Capture the cell that displays the provided text and extract its (X, Y) central coordinate. 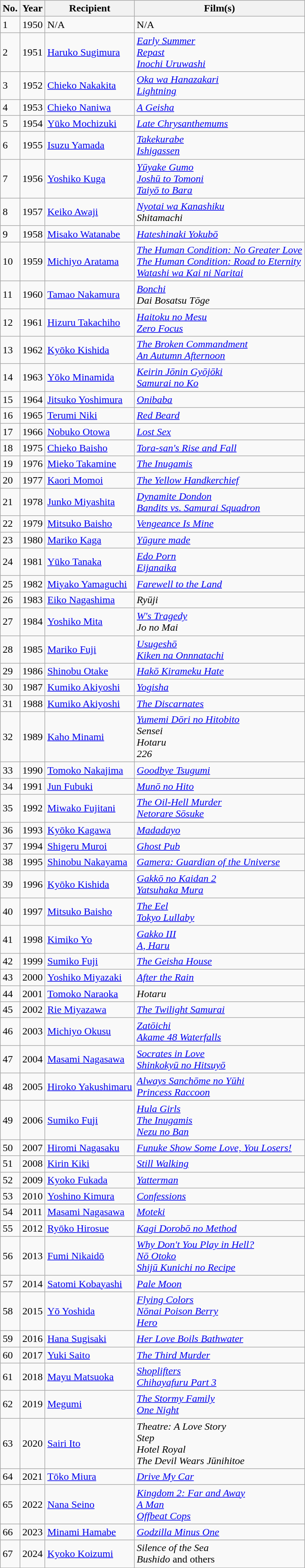
50 (10, 1148)
Yogisha (219, 688)
46 (10, 1031)
Tōko Miura (90, 1477)
Edo PornEijanaika (219, 562)
64 (10, 1477)
1958 (32, 234)
Shinobu Nakayama (90, 862)
2007 (32, 1148)
Jun Fubuki (90, 786)
23 (10, 540)
2000 (32, 977)
No. (10, 8)
1963 (32, 377)
29 (10, 671)
The Twilight Samurai (219, 1010)
6 (10, 145)
Still Walking (219, 1164)
1979 (32, 524)
1978 (32, 502)
2017 (32, 1355)
Jitsuko Yoshimura (90, 400)
Film(s) (219, 8)
34 (10, 786)
The Broken CommandmentAn Autumn Afternoon (219, 350)
ZatōichiAkame 48 Waterfalls (219, 1031)
28 (10, 649)
19 (10, 464)
Kagi Dorobō no Method (219, 1228)
Flying ColorsNōnai Poison BerryHero (219, 1311)
44 (10, 994)
60 (10, 1355)
57 (10, 1283)
1952 (32, 86)
2012 (32, 1228)
40 (10, 912)
Yoshiko Miyazaki (90, 977)
1966 (32, 432)
TakekurabeIshigassen (219, 145)
Moteki (219, 1212)
43 (10, 977)
1993 (32, 830)
Yō Yoshida (90, 1311)
Pale Moon (219, 1283)
2003 (32, 1031)
UsugeshōKiken na Onnnatachi (219, 649)
The Oil-Hell MurderNetorare Sōsuke (219, 808)
Yuki Saito (90, 1355)
7 (10, 179)
1959 (32, 261)
A Geisha (219, 107)
Early SummerRepastInochi Uruwashi (219, 52)
Kyoko Koizumi (90, 1554)
1 (10, 25)
2016 (32, 1339)
1995 (32, 862)
39 (10, 884)
Kyōko Kagawa (90, 830)
2022 (32, 1504)
20 (10, 480)
Funuke Show Some Love, You Losers! (219, 1148)
1999 (32, 961)
2002 (32, 1010)
30 (10, 688)
Tomoko Nakajima (90, 770)
1987 (32, 688)
2008 (32, 1164)
Gakko IIIA, Haru (219, 939)
Nyotai wa KanashikuShitamachi (219, 212)
3 (10, 86)
Silence of the SeaBushido and others (219, 1554)
Theatre: A Love StoryStepHotel RoyalThe Devil Wears Jūnihitoe (219, 1444)
Lost Sex (219, 432)
Confessions (219, 1196)
Gakkō no Kaidan 2Yatsuhaka Mura (219, 884)
Mayu Matsuoka (90, 1377)
Dynamite DondonBandits vs. Samurai Squadron (219, 502)
1991 (32, 786)
56 (10, 1256)
Gamera: Guardian of the Universe (219, 862)
12 (10, 322)
Megumi (90, 1405)
1955 (32, 145)
Chieko Nakakita (90, 86)
1990 (32, 770)
1983 (32, 600)
62 (10, 1405)
Mariko Kaga (90, 540)
Shinobu Otake (90, 671)
1981 (32, 562)
Ghost Pub (219, 846)
2024 (32, 1554)
2014 (32, 1283)
Tora-san's Rise and Fall (219, 448)
1975 (32, 448)
Isuzu Yamada (90, 145)
Hizuru Takachiho (90, 322)
48 (10, 1087)
The Yellow Handkerchief (219, 480)
The Stormy FamilyOne Night (219, 1405)
1957 (32, 212)
10 (10, 261)
Recipient (90, 8)
Kaori Momoi (90, 480)
2013 (32, 1256)
1986 (32, 671)
1953 (32, 107)
2023 (32, 1532)
Year (32, 8)
1961 (32, 322)
Chieko Naniwa (90, 107)
1977 (32, 480)
11 (10, 294)
Hula GirlsThe InugamisNezu no Ban (219, 1120)
Madadayo (219, 830)
2011 (32, 1212)
2010 (32, 1196)
Socrates in LoveShinkokyū no Hitsuyō (219, 1059)
Terumi Niki (90, 416)
45 (10, 1010)
Satomi Kobayashi (90, 1283)
Yūyake GumoJoshū to TomoniTaiyō to Bara (219, 179)
58 (10, 1311)
Tomoko Naraoka (90, 994)
1965 (32, 416)
35 (10, 808)
54 (10, 1212)
51 (10, 1164)
Michiyo Okusu (90, 1031)
1992 (32, 808)
1980 (32, 540)
1988 (32, 704)
63 (10, 1444)
65 (10, 1504)
9 (10, 234)
Kirin Kiki (90, 1164)
2021 (32, 1477)
Mariko Fuji (90, 649)
Yoshiko Mita (90, 622)
18 (10, 448)
The Third Murder (219, 1355)
Farewell to the Land (219, 584)
Misako Watanabe (90, 234)
Haruko Sugimura (90, 52)
The EelTokyo Lullaby (219, 912)
1960 (32, 294)
Onibaba (219, 400)
1950 (32, 25)
Hiroko Yakushimaru (90, 1087)
25 (10, 584)
Yūko Tanaka (90, 562)
2018 (32, 1377)
Tamao Nakamura (90, 294)
Sairi Ito (90, 1444)
Late Chrysanthemums (219, 123)
1997 (32, 912)
ShopliftersChihayafuru Part 3 (219, 1377)
Nobuko Otowa (90, 432)
1962 (32, 350)
Yoshiko Kuga (90, 179)
Hana Sugisaki (90, 1339)
After the Rain (219, 977)
2 (10, 52)
1994 (32, 846)
52 (10, 1180)
66 (10, 1532)
Kaho Minami (90, 737)
1951 (32, 52)
Yūgure made (219, 540)
59 (10, 1339)
W's TragedyJo no Mai (219, 622)
21 (10, 502)
32 (10, 737)
Yoshino Kimura (90, 1196)
Keirin Jōnin GyōjōkiSamurai no Ko (219, 377)
Eiko Nagashima (90, 600)
Hateshinaki Yokubō (219, 234)
1954 (32, 123)
Hiromi Nagasaku (90, 1148)
Mieko Takamine (90, 464)
61 (10, 1377)
13 (10, 350)
49 (10, 1120)
53 (10, 1196)
Goodbye Tsugumi (219, 770)
2005 (32, 1087)
4 (10, 107)
Minami Hamabe (90, 1532)
2020 (32, 1444)
1996 (32, 884)
Ryūji (219, 600)
26 (10, 600)
1984 (32, 622)
Oka wa HanazakariLightning (219, 86)
Godzilla Minus One (219, 1532)
31 (10, 704)
16 (10, 416)
Kingdom 2: Far and AwayA ManOffbeat Cops (219, 1504)
Yumemi Dōri no HitobitoSenseiHotaru226 (219, 737)
14 (10, 377)
Miyako Yamaguchi (90, 584)
1998 (32, 939)
1964 (32, 400)
The Inugamis (219, 464)
42 (10, 961)
36 (10, 830)
67 (10, 1554)
Yūko Mochizuki (90, 123)
Fumi Nikaidō (90, 1256)
2001 (32, 994)
Yatterman (219, 1180)
1985 (32, 649)
5 (10, 123)
22 (10, 524)
Miwako Fujitani (90, 808)
Junko Miyashita (90, 502)
Rie Miyazawa (90, 1010)
33 (10, 770)
2019 (32, 1405)
41 (10, 939)
Haitoku no MesuZero Focus (219, 322)
Drive My Car (219, 1477)
Nana Seino (90, 1504)
Hotaru (219, 994)
1982 (32, 584)
The Human Condition: No Greater LoveThe Human Condition: Road to EternityWatashi wa Kai ni Naritai (219, 261)
17 (10, 432)
2015 (32, 1311)
Michiyo Aratama (90, 261)
2004 (32, 1059)
Shigeru Muroi (90, 846)
1989 (32, 737)
Hakō Kirameku Hate (219, 671)
The Discarnates (219, 704)
Yōko Minamida (90, 377)
55 (10, 1228)
BonchiDai Bosatsu Tōge (219, 294)
2006 (32, 1120)
Vengeance Is Mine (219, 524)
47 (10, 1059)
Keiko Awaji (90, 212)
Kyoko Fukada (90, 1180)
37 (10, 846)
2009 (32, 1180)
38 (10, 862)
Always Sanchōme no YūhiPrincess Raccoon (219, 1087)
24 (10, 562)
Munō no Hito (219, 786)
Her Love Boils Bathwater (219, 1339)
1976 (32, 464)
Why Don't You Play in Hell?Nō OtokoShijū Kunichi no Recipe (219, 1256)
Red Beard (219, 416)
Ryōko Hirosue (90, 1228)
15 (10, 400)
8 (10, 212)
The Geisha House (219, 961)
1956 (32, 179)
27 (10, 622)
Kimiko Yo (90, 939)
Chieko Baisho (90, 448)
